Provide the [x, y] coordinate of the cell's center where the given text is located.  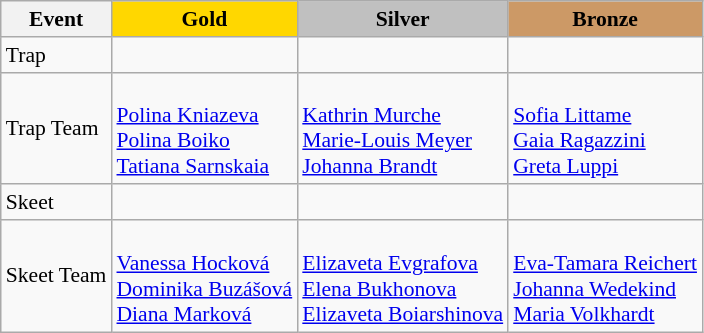
Elizaveta EvgrafovaElena BukhonovaElizaveta Boiarshinova [402, 276]
Polina KniazevaPolina BoikoTatiana Sarnskaia [204, 128]
Sofia LittameGaia RagazziniGreta Luppi [605, 128]
Event [56, 19]
Gold [204, 19]
Skeet Team [56, 276]
Trap [56, 55]
Kathrin MurcheMarie-Louis MeyerJohanna Brandt [402, 128]
Skeet [56, 203]
Bronze [605, 19]
Silver [402, 19]
Vanessa HockováDominika BuzášováDiana Marková [204, 276]
Eva-Tamara ReichertJohanna WedekindMaria Volkhardt [605, 276]
Trap Team [56, 128]
